Locate the cell with the specified text and output its [x, y] center coordinate. 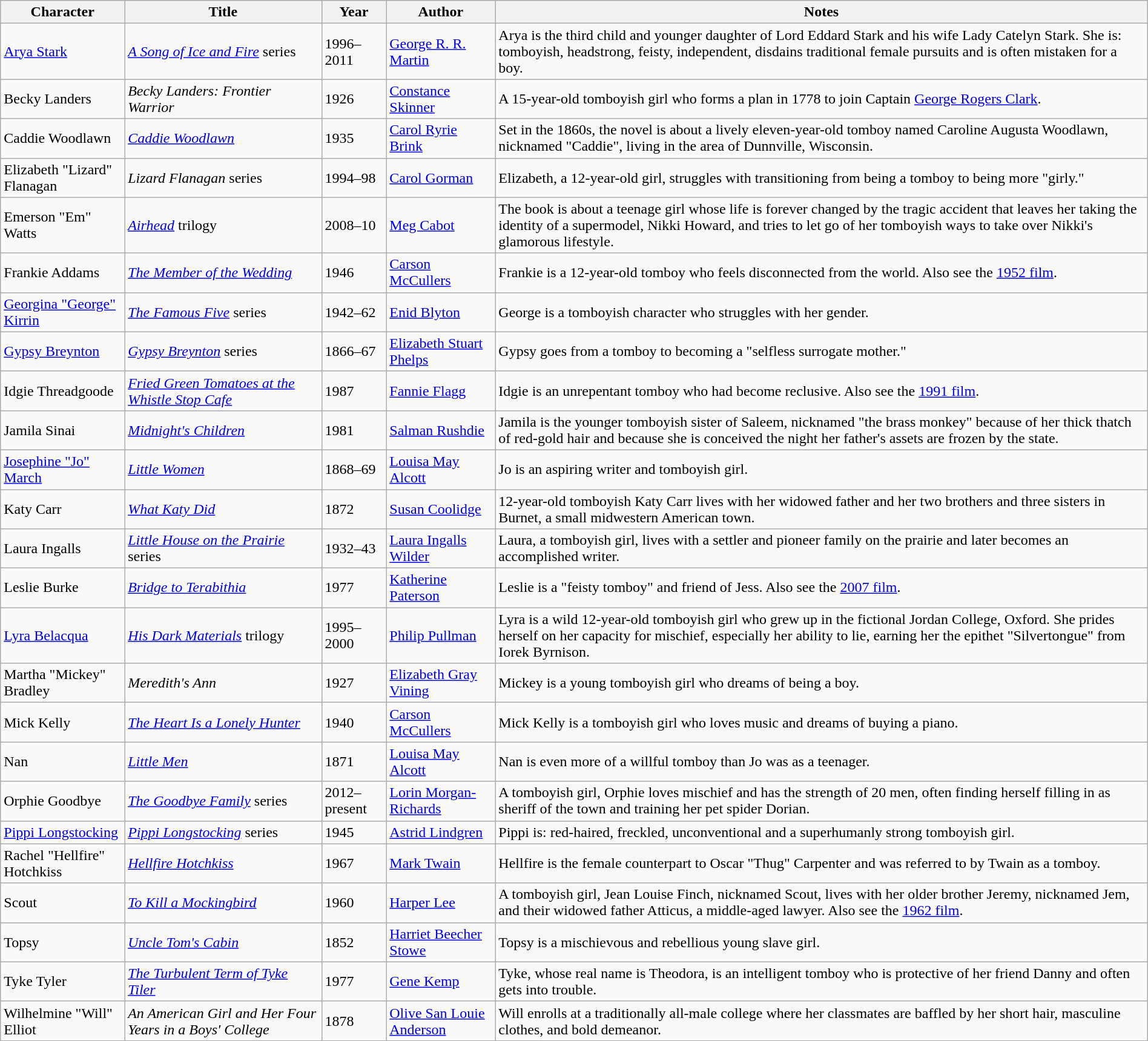
Mickey is a young tomboyish girl who dreams of being a boy. [821, 683]
1866–67 [354, 351]
Tyke Tyler [63, 982]
George R. R. Martin [441, 51]
Midnight's Children [223, 430]
1967 [354, 863]
Jamila Sinai [63, 430]
Elizabeth, a 12-year-old girl, struggles with transitioning from being a tomboy to being more "girly." [821, 178]
Topsy [63, 942]
Rachel "Hellfire" Hotchkiss [63, 863]
1868–69 [354, 470]
Tyke, whose real name is Theodora, is an intelligent tomboy who is protective of her friend Danny and often gets into trouble. [821, 982]
George is a tomboyish character who struggles with her gender. [821, 312]
The Goodbye Family series [223, 801]
1852 [354, 942]
Airhead trilogy [223, 225]
Lyra Belacqua [63, 635]
1872 [354, 508]
Year [354, 12]
Hellfire Hotchkiss [223, 863]
The Member of the Wedding [223, 272]
Topsy is a mischievous and rebellious young slave girl. [821, 942]
The Heart Is a Lonely Hunter [223, 723]
1871 [354, 761]
Georgina "George" Kirrin [63, 312]
Becky Landers: Frontier Warrior [223, 99]
1878 [354, 1020]
Pippi is: red-haired, freckled, unconventional and a superhumanly strong tomboyish girl. [821, 832]
The Famous Five series [223, 312]
2012–present [354, 801]
Becky Landers [63, 99]
Bridge to Terabithia [223, 588]
Wilhelmine "Will" Elliot [63, 1020]
Laura, a tomboyish girl, lives with a settler and pioneer family on the prairie and later becomes an accomplished writer. [821, 548]
Philip Pullman [441, 635]
Little Women [223, 470]
Nan is even more of a willful tomboy than Jo was as a teenager. [821, 761]
1926 [354, 99]
Character [63, 12]
Scout [63, 903]
1932–43 [354, 548]
Meg Cabot [441, 225]
1940 [354, 723]
Laura Ingalls [63, 548]
Notes [821, 12]
His Dark Materials trilogy [223, 635]
1935 [354, 138]
1960 [354, 903]
Harriet Beecher Stowe [441, 942]
Katy Carr [63, 508]
Idgie Threadgoode [63, 391]
Will enrolls at a traditionally all-male college where her classmates are baffled by her short hair, masculine clothes, and bold demeanor. [821, 1020]
Frankie Addams [63, 272]
Astrid Lindgren [441, 832]
Laura Ingalls Wilder [441, 548]
Arya Stark [63, 51]
What Katy Did [223, 508]
Lizard Flanagan series [223, 178]
Meredith's Ann [223, 683]
1995–2000 [354, 635]
1942–62 [354, 312]
Pippi Longstocking [63, 832]
Gypsy Breynton series [223, 351]
Harper Lee [441, 903]
To Kill a Mockingbird [223, 903]
Olive San Louie Anderson [441, 1020]
Josephine "Jo" March [63, 470]
1981 [354, 430]
Pippi Longstocking series [223, 832]
1927 [354, 683]
Martha "Mickey" Bradley [63, 683]
Fried Green Tomatoes at the Whistle Stop Cafe [223, 391]
Jo is an aspiring writer and tomboyish girl. [821, 470]
Hellfire is the female counterpart to Oscar "Thug" Carpenter and was referred to by Twain as a tomboy. [821, 863]
Mick Kelly is a tomboyish girl who loves music and dreams of buying a piano. [821, 723]
1987 [354, 391]
A Song of Ice and Fire series [223, 51]
1994–98 [354, 178]
Salman Rushdie [441, 430]
The Turbulent Term of Tyke Tiler [223, 982]
A 15-year-old tomboyish girl who forms a plan in 1778 to join Captain George Rogers Clark. [821, 99]
Gene Kemp [441, 982]
Constance Skinner [441, 99]
1996–2011 [354, 51]
Carol Gorman [441, 178]
Lorin Morgan-Richards [441, 801]
Title [223, 12]
Enid Blyton [441, 312]
Emerson "Em" Watts [63, 225]
Mark Twain [441, 863]
Frankie is a 12-year-old tomboy who feels disconnected from the world. Also see the 1952 film. [821, 272]
Carol Ryrie Brink [441, 138]
Susan Coolidge [441, 508]
Leslie is a "feisty tomboy" and friend of Jess. Also see the 2007 film. [821, 588]
Little Men [223, 761]
Elizabeth Gray Vining [441, 683]
2008–10 [354, 225]
An American Girl and Her Four Years in a Boys' College [223, 1020]
Gypsy goes from a tomboy to becoming a "selfless surrogate mother." [821, 351]
Mick Kelly [63, 723]
Katherine Paterson [441, 588]
Leslie Burke [63, 588]
Fannie Flagg [441, 391]
Nan [63, 761]
Uncle Tom's Cabin [223, 942]
Idgie is an unrepentant tomboy who had become reclusive. Also see the 1991 film. [821, 391]
1946 [354, 272]
1945 [354, 832]
Gypsy Breynton [63, 351]
Elizabeth "Lizard" Flanagan [63, 178]
Orphie Goodbye [63, 801]
12-year-old tomboyish Katy Carr lives with her widowed father and her two brothers and three sisters in Burnet, a small midwestern American town. [821, 508]
Little House on the Prairie series [223, 548]
Author [441, 12]
Elizabeth Stuart Phelps [441, 351]
